Locate the cell with the specified text and output its [X, Y] center coordinate. 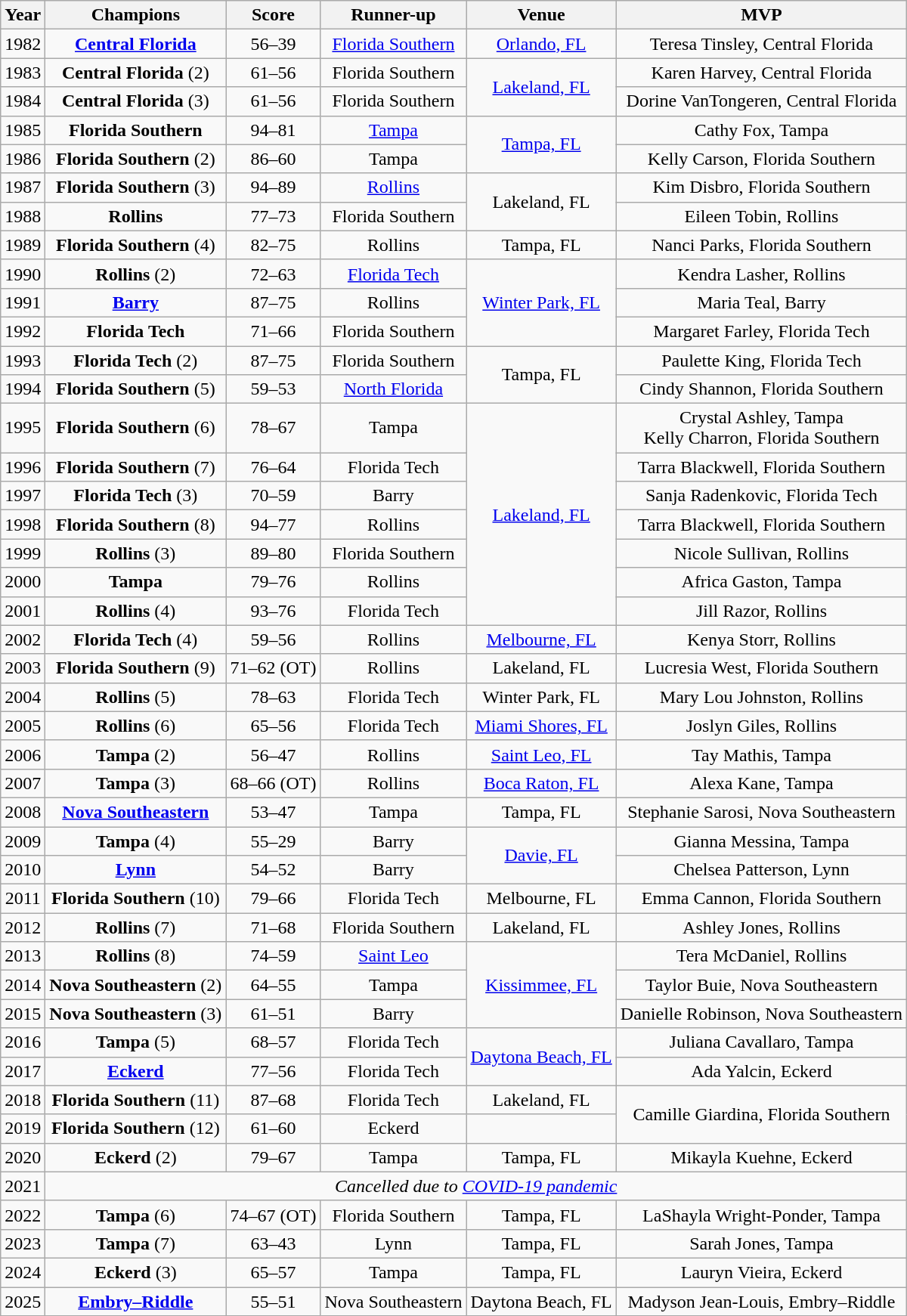
68–57 [274, 1042]
Central Florida [136, 44]
Florida Tech (3) [136, 496]
1992 [23, 331]
Kim Disbro, Florida Southern [761, 187]
Rollins (5) [136, 697]
Rollins (8) [136, 956]
87–68 [274, 1100]
Rollins (2) [136, 274]
Florida Southern (9) [136, 668]
56–47 [274, 754]
1994 [23, 389]
Orlando, FL [541, 44]
94–77 [274, 525]
Florida Southern (2) [136, 159]
Florida Southern (11) [136, 1100]
Maria Teal, Barry [761, 302]
79–67 [274, 1157]
71–62 (OT) [274, 668]
1990 [23, 274]
65–56 [274, 726]
65–57 [274, 1272]
Nova Southeastern (3) [136, 1014]
64–55 [274, 985]
Emma Cannon, Florida Southern [761, 899]
Nicole Sullivan, Rollins [761, 553]
Gianna Messina, Tampa [761, 841]
Miami Shores, FL [541, 726]
Rollins (4) [136, 611]
Kenya Storr, Rollins [761, 639]
2005 [23, 726]
54–52 [274, 870]
1988 [23, 216]
Tampa (7) [136, 1243]
Karen Harvey, Central Florida [761, 73]
Cathy Fox, Tampa [761, 130]
82–75 [274, 245]
1982 [23, 44]
1997 [23, 496]
77–56 [274, 1071]
Tampa (5) [136, 1042]
1985 [23, 130]
Champions [136, 15]
2003 [23, 668]
68–66 (OT) [274, 783]
Alexa Kane, Tampa [761, 783]
2010 [23, 870]
Ada Yalcin, Eckerd [761, 1071]
78–63 [274, 697]
Rollins (7) [136, 927]
Florida Southern (4) [136, 245]
Tampa (6) [136, 1215]
Sanja Radenkovic, Florida Tech [761, 496]
1999 [23, 553]
Camille Giardina, Florida Southern [761, 1114]
55–29 [274, 841]
1983 [23, 73]
Year [23, 15]
63–43 [274, 1243]
Nova Southeastern (2) [136, 985]
Lucresia West, Florida Southern [761, 668]
Kissimmee, FL [541, 985]
2013 [23, 956]
Saint Leo [393, 956]
2019 [23, 1129]
94–81 [274, 130]
Jill Razor, Rollins [761, 611]
Chelsea Patterson, Lynn [761, 870]
Tay Mathis, Tampa [761, 754]
Florida Southern (8) [136, 525]
Venue [541, 15]
Florida Southern (3) [136, 187]
2011 [23, 899]
53–47 [274, 812]
2016 [23, 1042]
Central Florida (3) [136, 101]
2021 [23, 1186]
Davie, FL [541, 856]
1984 [23, 101]
2009 [23, 841]
Taylor Buie, Nova Southeastern [761, 985]
2006 [23, 754]
Madyson Jean-Louis, Embry–Riddle [761, 1301]
93–76 [274, 611]
Tampa (4) [136, 841]
2018 [23, 1100]
76–64 [274, 467]
2017 [23, 1071]
MVP [761, 15]
Florida Southern (7) [136, 467]
Margaret Farley, Florida Tech [761, 331]
Kelly Carson, Florida Southern [761, 159]
2004 [23, 697]
Runner-up [393, 15]
2020 [23, 1157]
89–80 [274, 553]
North Florida [393, 389]
86–60 [274, 159]
2000 [23, 582]
1987 [23, 187]
Florida Southern (5) [136, 389]
LaShayla Wright-Ponder, Tampa [761, 1215]
Central Florida (2) [136, 73]
Stephanie Sarosi, Nova Southeastern [761, 812]
1996 [23, 467]
Kendra Lasher, Rollins [761, 274]
Tampa (2) [136, 754]
1991 [23, 302]
Florida Southern (6) [136, 428]
Cancelled due to COVID-19 pandemic [476, 1186]
Danielle Robinson, Nova Southeastern [761, 1014]
79–76 [274, 582]
1993 [23, 361]
2022 [23, 1215]
55–51 [274, 1301]
Paulette King, Florida Tech [761, 361]
1998 [23, 525]
Florida Tech (4) [136, 639]
56–39 [274, 44]
Eckerd (3) [136, 1272]
Rollins (6) [136, 726]
59–53 [274, 389]
70–59 [274, 496]
Teresa Tinsley, Central Florida [761, 44]
94–89 [274, 187]
59–56 [274, 639]
Boca Raton, FL [541, 783]
2015 [23, 1014]
2007 [23, 783]
79–66 [274, 899]
Joslyn Giles, Rollins [761, 726]
Lauryn Vieira, Eckerd [761, 1272]
Saint Leo, FL [541, 754]
Africa Gaston, Tampa [761, 582]
2024 [23, 1272]
Florida Southern (10) [136, 899]
Ashley Jones, Rollins [761, 927]
Cindy Shannon, Florida Southern [761, 389]
1986 [23, 159]
61–60 [274, 1129]
Sarah Jones, Tampa [761, 1243]
Tampa (3) [136, 783]
1989 [23, 245]
Florida Southern (12) [136, 1129]
74–59 [274, 956]
2002 [23, 639]
Tera McDaniel, Rollins [761, 956]
Juliana Cavallaro, Tampa [761, 1042]
Mary Lou Johnston, Rollins [761, 697]
Nanci Parks, Florida Southern [761, 245]
2008 [23, 812]
Mikayla Kuehne, Eckerd [761, 1157]
1995 [23, 428]
74–67 (OT) [274, 1215]
2025 [23, 1301]
77–73 [274, 216]
61–51 [274, 1014]
Rollins (3) [136, 553]
2012 [23, 927]
71–66 [274, 331]
71–68 [274, 927]
2014 [23, 985]
Eckerd (2) [136, 1157]
Florida Tech (2) [136, 361]
2001 [23, 611]
Eileen Tobin, Rollins [761, 216]
Embry–Riddle [136, 1301]
2023 [23, 1243]
72–63 [274, 274]
78–67 [274, 428]
Crystal Ashley, TampaKelly Charron, Florida Southern [761, 428]
Dorine VanTongeren, Central Florida [761, 101]
Score [274, 15]
